Determine the (X, Y) coordinate at the center of the cell enclosing the given text.  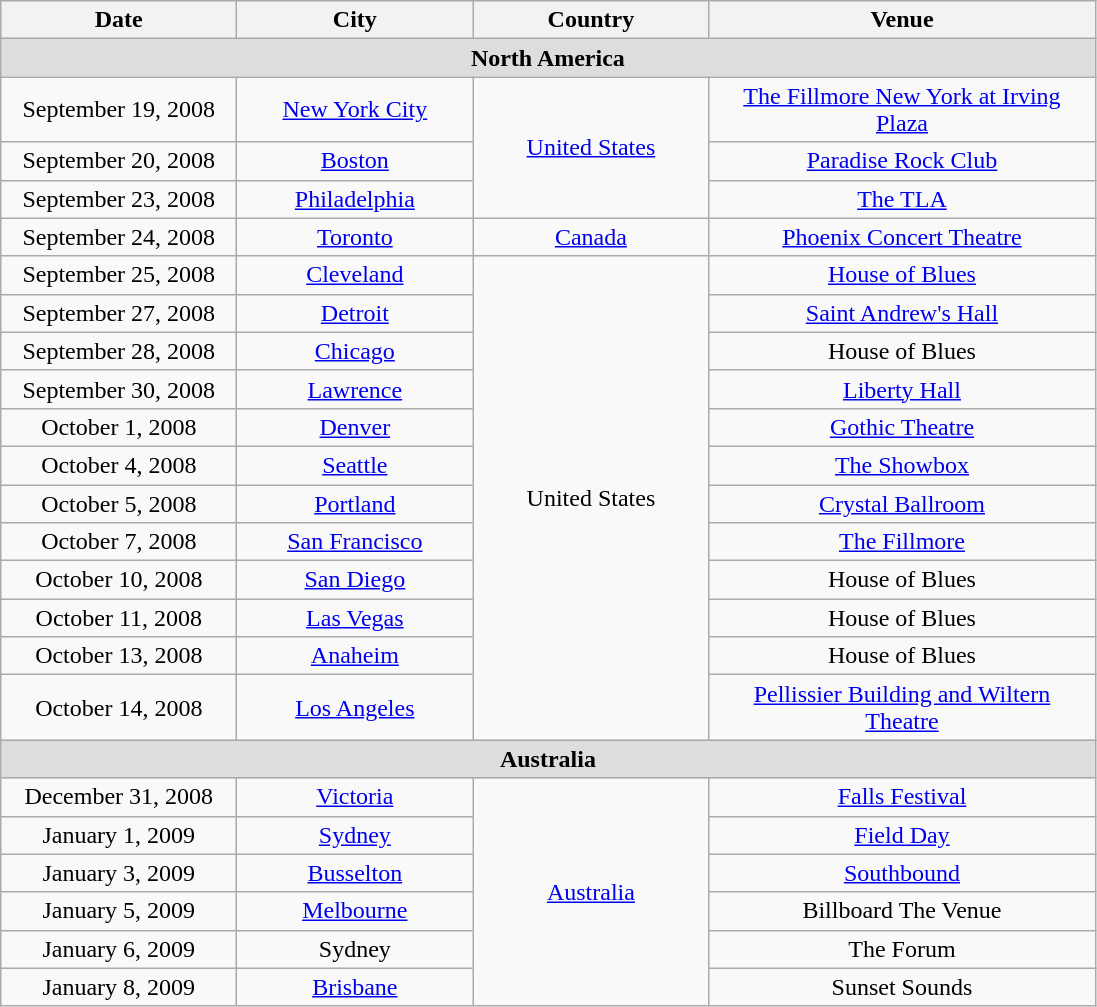
Brisbane (355, 987)
September 25, 2008 (119, 275)
Philadelphia (355, 199)
The Fillmore New York at Irving Plaza (902, 110)
Seattle (355, 465)
San Diego (355, 580)
Canada (591, 237)
Liberty Hall (902, 389)
October 11, 2008 (119, 618)
January 1, 2009 (119, 835)
Los Angeles (355, 708)
Lawrence (355, 389)
Phoenix Concert Theatre (902, 237)
September 24, 2008 (119, 237)
Chicago (355, 351)
The Showbox (902, 465)
Field Day (902, 835)
North America (548, 58)
The Forum (902, 949)
September 28, 2008 (119, 351)
Detroit (355, 313)
October 10, 2008 (119, 580)
October 1, 2008 (119, 427)
Southbound (902, 873)
Country (591, 20)
New York City (355, 110)
Melbourne (355, 911)
Crystal Ballroom (902, 503)
San Francisco (355, 542)
Gothic Theatre (902, 427)
September 20, 2008 (119, 161)
September 30, 2008 (119, 389)
October 7, 2008 (119, 542)
Pellissier Building and Wiltern Theatre (902, 708)
September 27, 2008 (119, 313)
January 3, 2009 (119, 873)
September 19, 2008 (119, 110)
Sunset Sounds (902, 987)
Portland (355, 503)
October 14, 2008 (119, 708)
Anaheim (355, 656)
Date (119, 20)
January 5, 2009 (119, 911)
Falls Festival (902, 797)
October 4, 2008 (119, 465)
October 13, 2008 (119, 656)
Venue (902, 20)
Victoria (355, 797)
Busselton (355, 873)
City (355, 20)
Billboard The Venue (902, 911)
January 8, 2009 (119, 987)
Denver (355, 427)
Toronto (355, 237)
The TLA (902, 199)
January 6, 2009 (119, 949)
Paradise Rock Club (902, 161)
Cleveland (355, 275)
December 31, 2008 (119, 797)
Saint Andrew's Hall (902, 313)
October 5, 2008 (119, 503)
September 23, 2008 (119, 199)
The Fillmore (902, 542)
Las Vegas (355, 618)
Boston (355, 161)
